Find where the given text appears and provide that cell's center as (X, Y) coordinate. 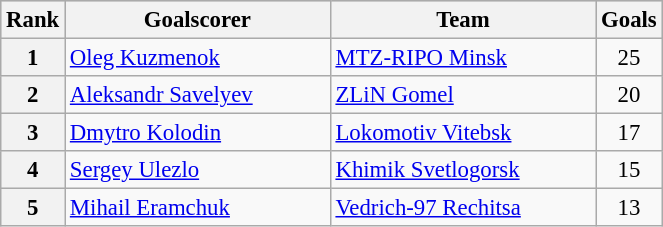
Vedrich-97 Rechitsa (463, 208)
Goals (629, 20)
3 (33, 133)
1 (33, 58)
20 (629, 95)
Khimik Svetlogorsk (463, 170)
Team (463, 20)
Dmytro Kolodin (198, 133)
13 (629, 208)
Mihail Eramchuk (198, 208)
Rank (33, 20)
Oleg Kuzmenok (198, 58)
17 (629, 133)
Goalscorer (198, 20)
25 (629, 58)
Aleksandr Savelyev (198, 95)
Sergey Ulezlo (198, 170)
4 (33, 170)
MTZ-RIPO Minsk (463, 58)
2 (33, 95)
Lokomotiv Vitebsk (463, 133)
ZLiN Gomel (463, 95)
15 (629, 170)
5 (33, 208)
